Scan for the cell matching the given text and deliver its [x, y] coordinate at center. 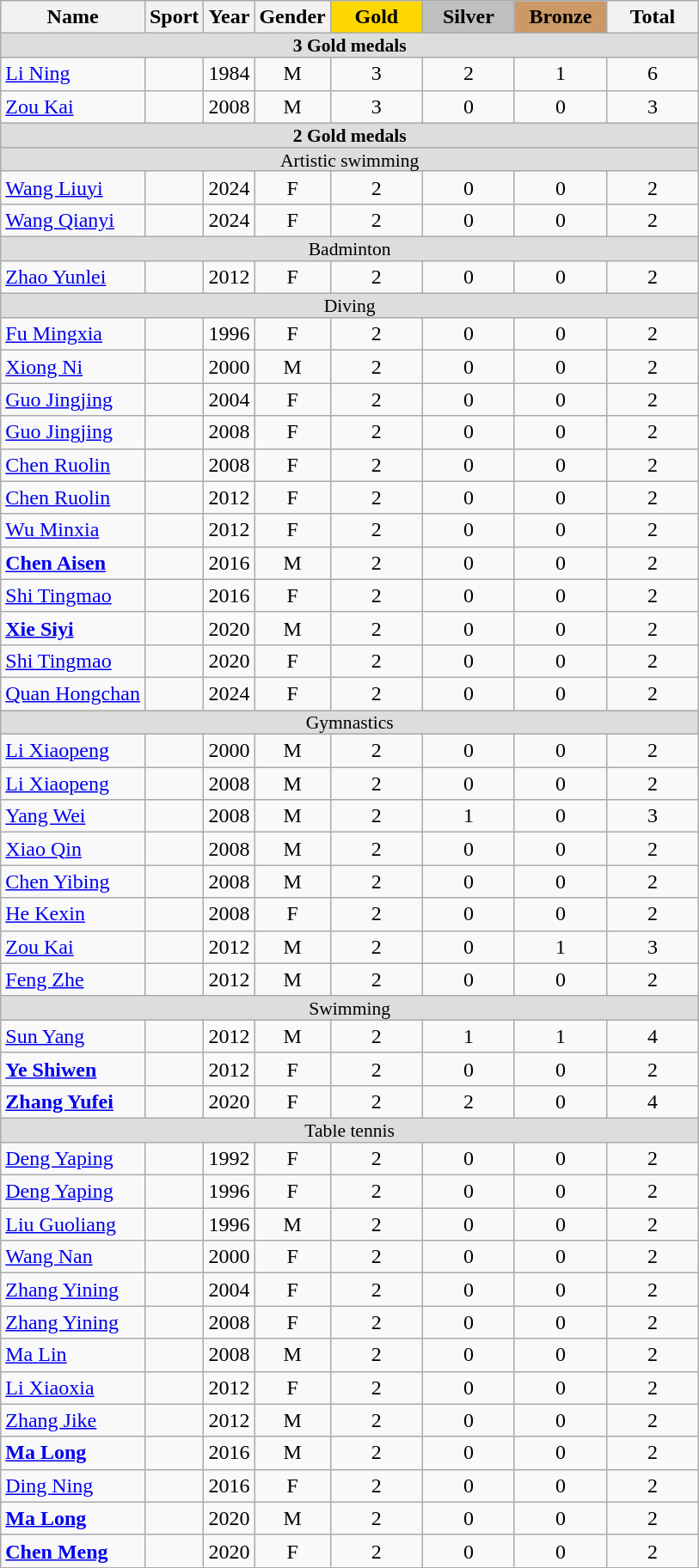
1992 [229, 1159]
Li Xiaoxia [73, 1388]
Silver [468, 17]
Xiong Ni [73, 367]
Swimming [350, 1008]
Yang Wei [73, 816]
Xie Siyi [73, 628]
Liu Guoliang [73, 1224]
6 [652, 74]
Xiao Qin [73, 849]
1984 [229, 74]
Table tennis [350, 1130]
Sport [174, 17]
Li Ning [73, 74]
Ding Ning [73, 1486]
Zhang Yufei [73, 1101]
Year [229, 17]
Ma Lin [73, 1355]
Chen Aisen [73, 563]
Fu Mingxia [73, 334]
Feng Zhe [73, 979]
Gymnastics [350, 722]
Sun Yang [73, 1036]
Wu Minxia [73, 530]
Bronze [561, 17]
He Kexin [73, 914]
Artistic swimming [350, 159]
2 Gold medals [350, 135]
Diving [350, 306]
3 Gold medals [350, 46]
Chen Yibing [73, 882]
Quan Hongchan [73, 693]
Badminton [350, 248]
Name [73, 17]
Total [652, 17]
Zhang Jike [73, 1420]
Wang Qianyi [73, 220]
Chen Meng [73, 1551]
Gender [292, 17]
Ye Shiwen [73, 1069]
Gold [377, 17]
Wang Liuyi [73, 187]
Zhao Yunlei [73, 278]
Wang Nan [73, 1257]
